Determine the [x, y] coordinate at the center of the cell enclosing the given text.  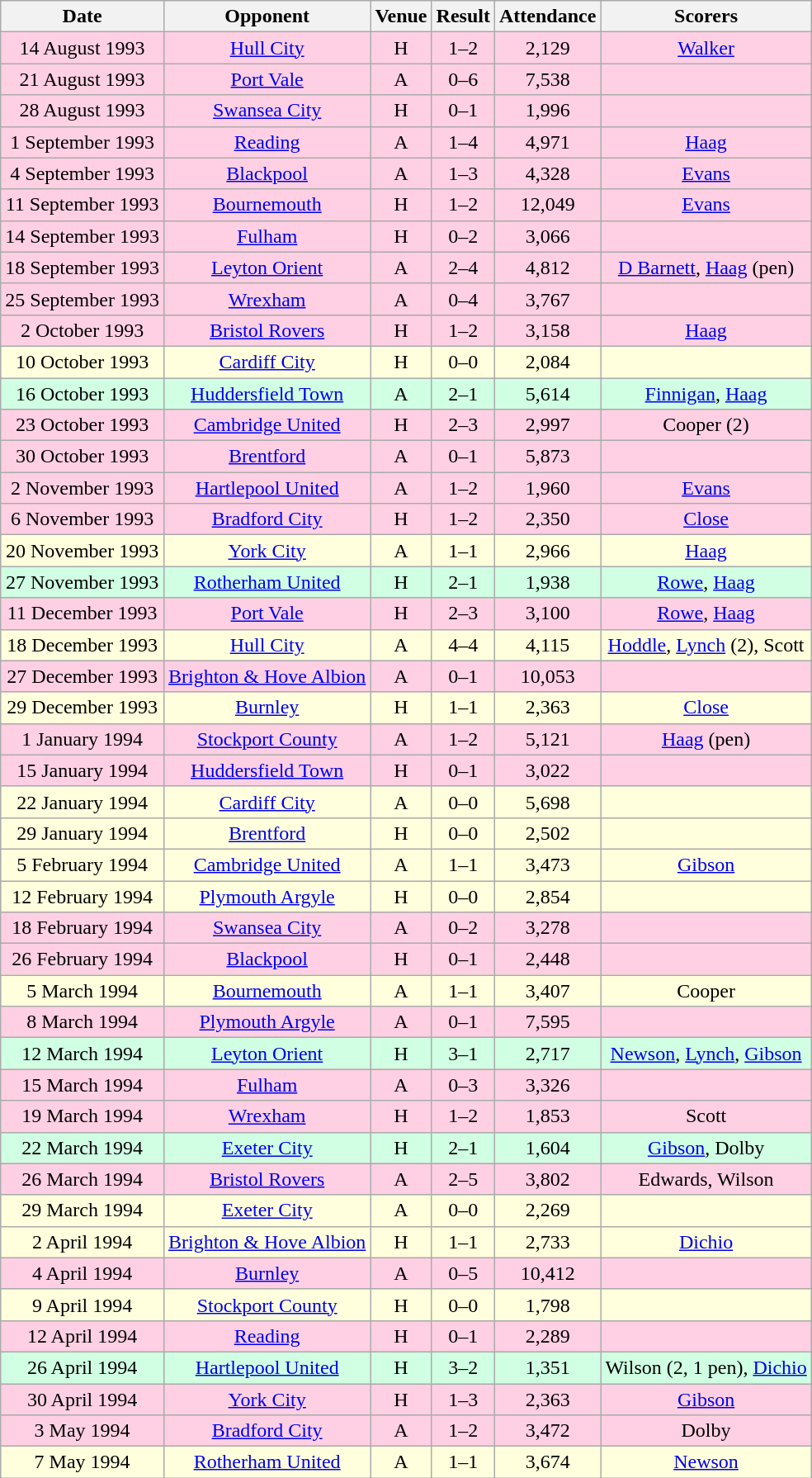
Result [463, 17]
5 February 1994 [83, 865]
4,328 [547, 173]
1–4 [463, 142]
7 May 1994 [83, 1462]
2,854 [547, 896]
2,289 [547, 1336]
30 April 1994 [83, 1400]
D Barnett, Haag (pen) [706, 268]
2–4 [463, 268]
14 August 1993 [83, 48]
1,996 [547, 111]
Edwards, Wilson [706, 1179]
2,966 [547, 551]
8 March 1994 [83, 1022]
1 September 1993 [83, 142]
22 March 1994 [83, 1148]
18 December 1993 [83, 645]
Dichio [706, 1242]
1,798 [547, 1305]
2,717 [547, 1054]
Venue [401, 17]
26 February 1994 [83, 959]
Scorers [706, 17]
5,614 [547, 394]
3,802 [547, 1179]
2,733 [547, 1242]
2,997 [547, 425]
1,351 [547, 1367]
18 September 1993 [83, 268]
26 March 1994 [83, 1179]
18 February 1994 [83, 928]
3,278 [547, 928]
4,115 [547, 645]
3,472 [547, 1431]
1,938 [547, 582]
4–4 [463, 645]
Dolby [706, 1431]
10,053 [547, 676]
4,971 [547, 142]
3–1 [463, 1054]
2,084 [547, 362]
23 October 1993 [83, 425]
15 March 1994 [83, 1085]
1,604 [547, 1148]
Newson [706, 1462]
Attendance [547, 17]
4,812 [547, 268]
26 April 1994 [83, 1367]
5,873 [547, 457]
2,502 [547, 833]
Finnigan, Haag [706, 394]
3–2 [463, 1367]
29 December 1993 [83, 708]
Haag (pen) [706, 739]
29 March 1994 [83, 1210]
Gibson, Dolby [706, 1148]
2 April 1994 [83, 1242]
4 April 1994 [83, 1273]
7,538 [547, 79]
15 January 1994 [83, 770]
Cooper [706, 991]
2,129 [547, 48]
1,853 [547, 1116]
19 March 1994 [83, 1116]
3,674 [547, 1462]
1 January 1994 [83, 739]
5 March 1994 [83, 991]
27 December 1993 [83, 676]
10,412 [547, 1273]
2,269 [547, 1210]
12 April 1994 [83, 1336]
22 January 1994 [83, 802]
10 October 1993 [83, 362]
3,158 [547, 330]
0–5 [463, 1273]
16 October 1993 [83, 394]
2,350 [547, 519]
2,448 [547, 959]
3,066 [547, 236]
Walker [706, 48]
Wilson (2, 1 pen), Dichio [706, 1367]
3,407 [547, 991]
2 November 1993 [83, 488]
20 November 1993 [83, 551]
14 September 1993 [83, 236]
11 September 1993 [83, 205]
12 February 1994 [83, 896]
4 September 1993 [83, 173]
12,049 [547, 205]
0–6 [463, 79]
30 October 1993 [83, 457]
Hoddle, Lynch (2), Scott [706, 645]
5,698 [547, 802]
3,473 [547, 865]
12 March 1994 [83, 1054]
Cooper (2) [706, 425]
Newson, Lynch, Gibson [706, 1054]
29 January 1994 [83, 833]
27 November 1993 [83, 582]
0–4 [463, 299]
28 August 1993 [83, 111]
3,100 [547, 613]
11 December 1993 [83, 613]
3,022 [547, 770]
2–5 [463, 1179]
Date [83, 17]
0–3 [463, 1085]
7,595 [547, 1022]
25 September 1993 [83, 299]
2 October 1993 [83, 330]
Scott [706, 1116]
Opponent [267, 17]
1,960 [547, 488]
9 April 1994 [83, 1305]
5,121 [547, 739]
3 May 1994 [83, 1431]
3,326 [547, 1085]
21 August 1993 [83, 79]
6 November 1993 [83, 519]
3,767 [547, 299]
